Detect which cell encompasses the target text, then output its (x, y) center coordinate. 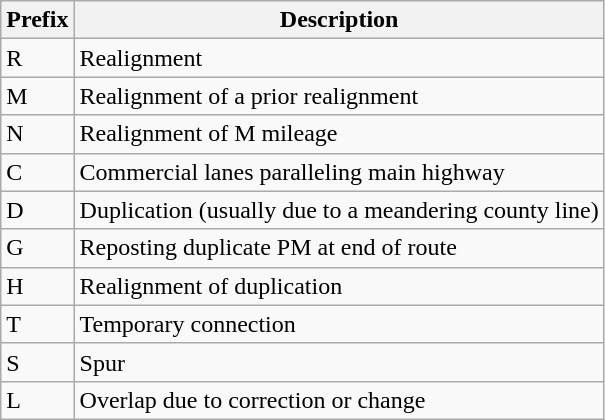
L (38, 400)
N (38, 134)
H (38, 286)
Description (339, 20)
M (38, 96)
Realignment of duplication (339, 286)
S (38, 362)
Realignment of M mileage (339, 134)
Overlap due to correction or change (339, 400)
Prefix (38, 20)
T (38, 324)
Commercial lanes paralleling main highway (339, 172)
C (38, 172)
R (38, 58)
Temporary connection (339, 324)
Duplication (usually due to a meandering county line) (339, 210)
Spur (339, 362)
D (38, 210)
G (38, 248)
Reposting duplicate PM at end of route (339, 248)
Realignment of a prior realignment (339, 96)
Realignment (339, 58)
